Provide the [x, y] coordinate of the cell's center where the given text is located.  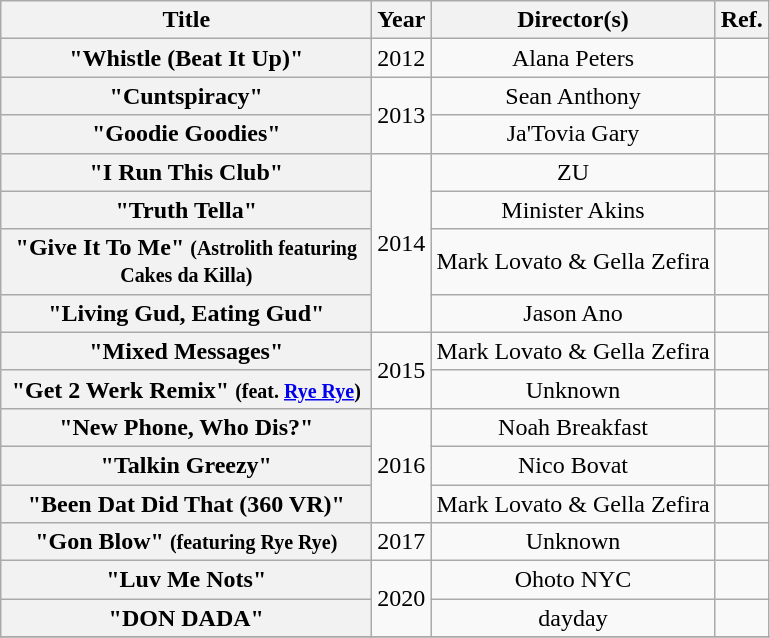
"Truth Tella" [186, 210]
2017 [402, 542]
"Luv Me Nots" [186, 580]
2012 [402, 58]
Jason Ano [573, 313]
"Talkin Greezy" [186, 465]
Noah Breakfast [573, 427]
2020 [402, 599]
"Goodie Goodies" [186, 134]
dayday [573, 618]
Ref. [742, 20]
2016 [402, 465]
"Mixed Messages" [186, 351]
Nico Bovat [573, 465]
"Cuntspiracy" [186, 96]
"New Phone, Who Dis?" [186, 427]
"Gon Blow" (featuring Rye Rye) [186, 542]
2013 [402, 115]
Minister Akins [573, 210]
"Whistle (Beat It Up)" [186, 58]
2015 [402, 370]
"Give It To Me" (Astrolith featuring Cakes da Killa) [186, 262]
Ja'Tovia Gary [573, 134]
2014 [402, 242]
"DON DADA" [186, 618]
Title [186, 20]
Alana Peters [573, 58]
Year [402, 20]
"Been Dat Did That (360 VR)" [186, 503]
Ohoto NYC [573, 580]
"Get 2 Werk Remix" (feat. Rye Rye) [186, 389]
Director(s) [573, 20]
Sean Anthony [573, 96]
"Living Gud, Eating Gud" [186, 313]
"I Run This Club" [186, 172]
ZU [573, 172]
